Output the (X, Y) coordinate of the center of the cell containing the given text.  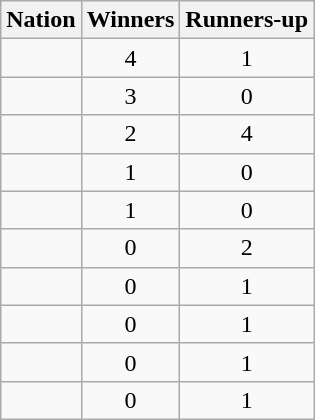
Runners-up (247, 20)
3 (130, 96)
Winners (130, 20)
Nation (41, 20)
